Find where the given text appears and provide that cell's center as [X, Y] coordinate. 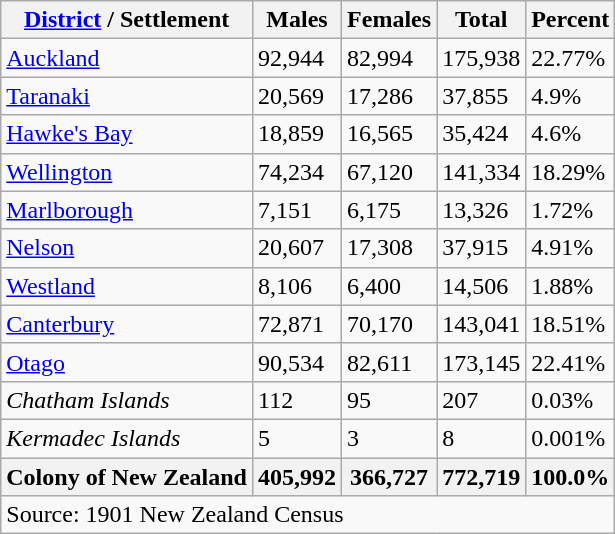
175,938 [482, 58]
6,400 [390, 286]
4.9% [570, 96]
Taranaki [127, 96]
17,308 [390, 248]
95 [390, 400]
0.03% [570, 400]
1.72% [570, 210]
Colony of New Zealand [127, 477]
20,607 [296, 248]
Males [296, 20]
22.41% [570, 362]
4.6% [570, 134]
37,915 [482, 248]
74,234 [296, 172]
143,041 [482, 324]
18,859 [296, 134]
1.88% [570, 286]
Auckland [127, 58]
6,175 [390, 210]
Percent [570, 20]
Chatham Islands [127, 400]
92,944 [296, 58]
20,569 [296, 96]
18.51% [570, 324]
405,992 [296, 477]
17,286 [390, 96]
35,424 [482, 134]
8,106 [296, 286]
Hawke's Bay [127, 134]
Marlborough [127, 210]
0.001% [570, 438]
141,334 [482, 172]
Source: 1901 New Zealand Census [308, 515]
772,719 [482, 477]
207 [482, 400]
Total [482, 20]
8 [482, 438]
Otago [127, 362]
37,855 [482, 96]
Westland [127, 286]
100.0% [570, 477]
7,151 [296, 210]
82,994 [390, 58]
18.29% [570, 172]
Canterbury [127, 324]
14,506 [482, 286]
Kermadec Islands [127, 438]
173,145 [482, 362]
Wellington [127, 172]
4.91% [570, 248]
District / Settlement [127, 20]
82,611 [390, 362]
67,120 [390, 172]
Nelson [127, 248]
3 [390, 438]
70,170 [390, 324]
Females [390, 20]
72,871 [296, 324]
13,326 [482, 210]
90,534 [296, 362]
5 [296, 438]
112 [296, 400]
16,565 [390, 134]
366,727 [390, 477]
22.77% [570, 58]
